Provide the [X, Y] coordinate of the cell's center where the given text is located.  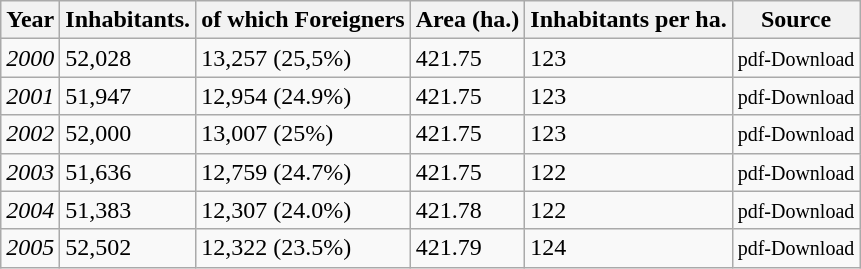
2000 [30, 58]
Area (ha.) [468, 20]
124 [628, 248]
12,307 (24.0%) [304, 210]
12,322 (23.5%) [304, 248]
Source [796, 20]
2003 [30, 172]
of which Foreigners [304, 20]
51,383 [128, 210]
Inhabitants. [128, 20]
52,028 [128, 58]
421.78 [468, 210]
Year [30, 20]
2001 [30, 96]
52,000 [128, 134]
13,007 (25%) [304, 134]
13,257 (25,5%) [304, 58]
12,954 (24.9%) [304, 96]
2004 [30, 210]
2002 [30, 134]
52,502 [128, 248]
421.79 [468, 248]
Inhabitants per ha. [628, 20]
51,947 [128, 96]
2005 [30, 248]
12,759 (24.7%) [304, 172]
51,636 [128, 172]
